From the cell containing the given text, extract its center point as [x, y] coordinate. 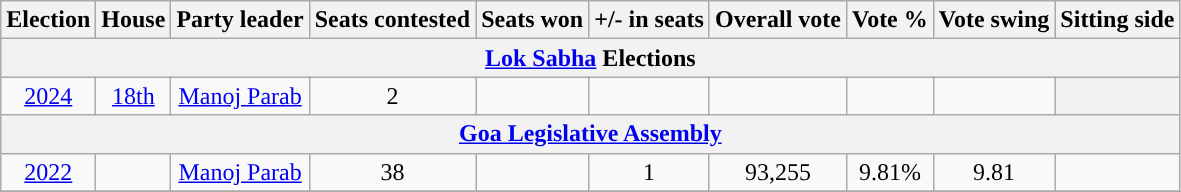
Seats contested [392, 20]
Seats won [532, 20]
93,255 [778, 172]
Party leader [240, 20]
2024 [48, 96]
Vote swing [994, 20]
2022 [48, 172]
9.81 [994, 172]
House [134, 20]
Vote % [890, 20]
1 [650, 172]
Overall vote [778, 20]
18th [134, 96]
+/- in seats [650, 20]
Goa Legislative Assembly [590, 134]
38 [392, 172]
Election [48, 20]
2 [392, 96]
Lok Sabha Elections [590, 58]
Sitting side [1118, 20]
9.81% [890, 172]
